Determine the [X, Y] coordinate at the center of the cell enclosing the given text.  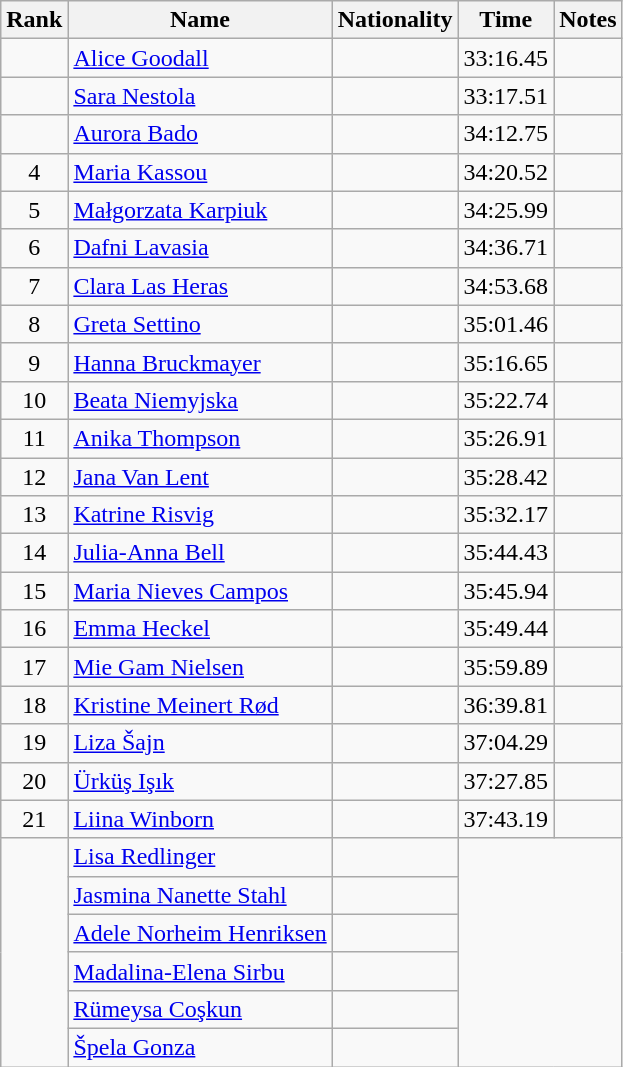
14 [34, 553]
35:45.94 [506, 591]
37:04.29 [506, 743]
35:22.74 [506, 400]
Adele Norheim Henriksen [200, 933]
Kristine Meinert Rød [200, 705]
Julia-Anna Bell [200, 553]
Nationality [395, 20]
Liina Winborn [200, 819]
Anika Thompson [200, 438]
Clara Las Heras [200, 286]
Lisa Redlinger [200, 857]
Małgorzata Karpiuk [200, 210]
35:49.44 [506, 629]
Ürküş Işık [200, 781]
16 [34, 629]
15 [34, 591]
33:16.45 [506, 58]
9 [34, 362]
4 [34, 172]
37:27.85 [506, 781]
Dafni Lavasia [200, 248]
34:12.75 [506, 134]
7 [34, 286]
37:43.19 [506, 819]
35:26.91 [506, 438]
Sara Nestola [200, 96]
Rümeysa Coşkun [200, 1009]
18 [34, 705]
Maria Kassou [200, 172]
Notes [588, 20]
Name [200, 20]
Liza Šajn [200, 743]
33:17.51 [506, 96]
5 [34, 210]
19 [34, 743]
Greta Settino [200, 324]
35:28.42 [506, 477]
Jasmina Nanette Stahl [200, 895]
34:36.71 [506, 248]
21 [34, 819]
12 [34, 477]
8 [34, 324]
35:16.65 [506, 362]
Alice Goodall [200, 58]
13 [34, 515]
Jana Van Lent [200, 477]
35:59.89 [506, 667]
20 [34, 781]
6 [34, 248]
34:53.68 [506, 286]
17 [34, 667]
Beata Niemyjska [200, 400]
Maria Nieves Campos [200, 591]
Mie Gam Nielsen [200, 667]
Aurora Bado [200, 134]
Rank [34, 20]
10 [34, 400]
Time [506, 20]
35:32.17 [506, 515]
Katrine Risvig [200, 515]
11 [34, 438]
35:44.43 [506, 553]
36:39.81 [506, 705]
Špela Gonza [200, 1047]
Hanna Bruckmayer [200, 362]
34:20.52 [506, 172]
34:25.99 [506, 210]
Madalina-Elena Sirbu [200, 971]
Emma Heckel [200, 629]
35:01.46 [506, 324]
